Search for the cell housing the specified text and yield its (x, y) center coordinate. 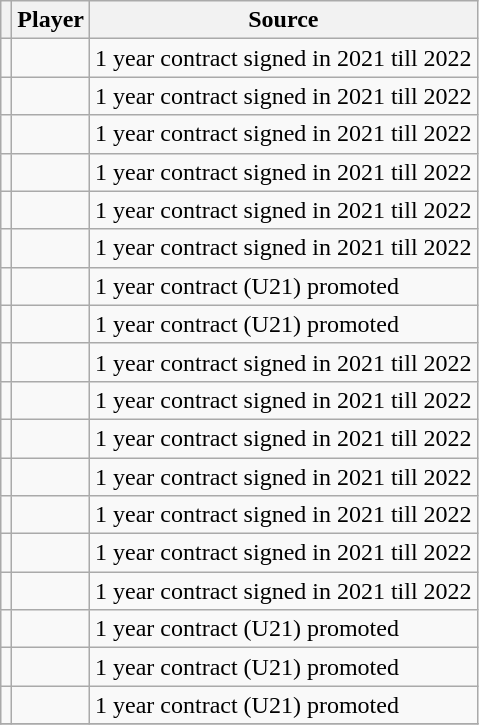
Player (51, 20)
Source (284, 20)
